Output the (X, Y) coordinate of the center of the cell containing the given text.  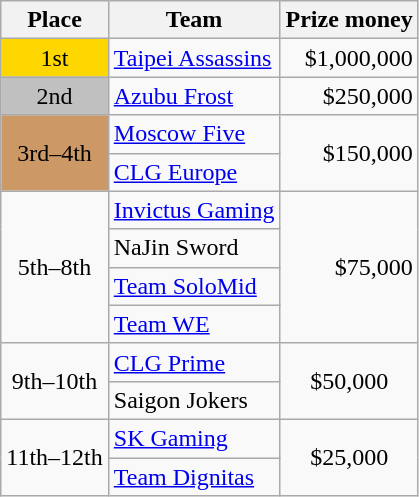
CLG Europe (194, 172)
9th–10th (55, 381)
Team (194, 20)
Team Dignitas (194, 477)
Team SoloMid (194, 286)
5th–8th (55, 267)
2nd (55, 96)
Invictus Gaming (194, 210)
CLG Prime (194, 362)
3rd–4th (55, 153)
$25,000 (349, 457)
$75,000 (349, 267)
Team WE (194, 324)
SK Gaming (194, 438)
Moscow Five (194, 134)
Saigon Jokers (194, 400)
Prize money (349, 20)
1st (55, 58)
$1,000,000 (349, 58)
Place (55, 20)
11th–12th (55, 457)
Azubu Frost (194, 96)
$150,000 (349, 153)
Taipei Assassins (194, 58)
$250,000 (349, 96)
$50,000 (349, 381)
NaJin Sword (194, 248)
